Scan for the cell matching the given text and deliver its (x, y) coordinate at center. 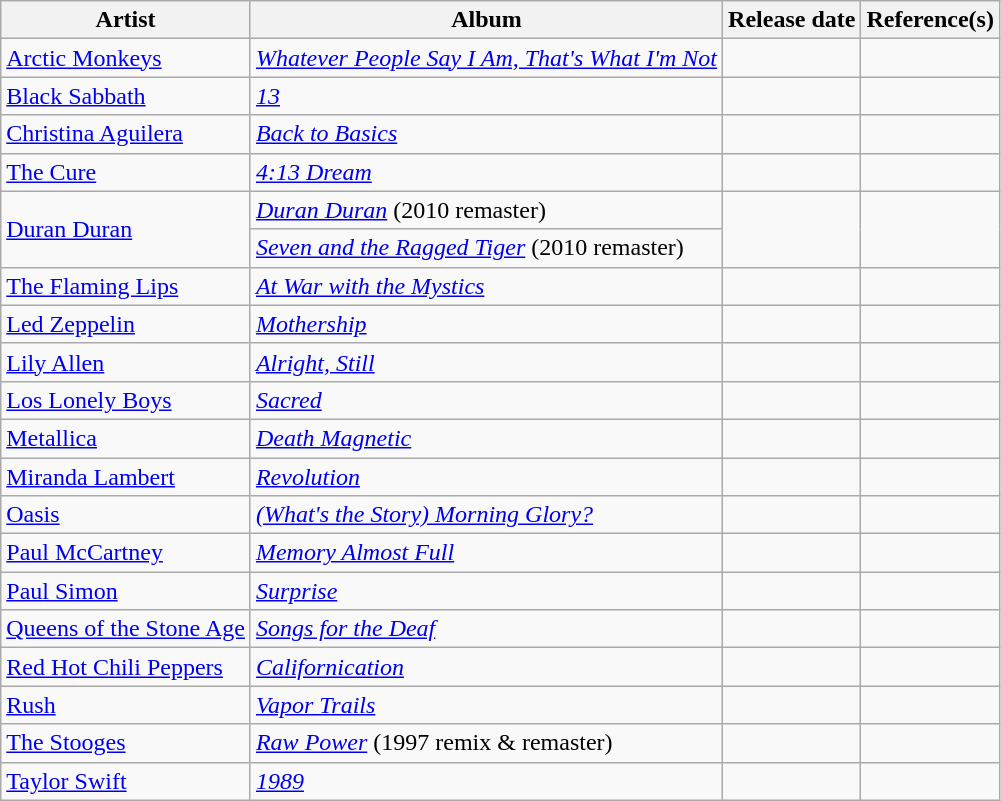
The Stooges (126, 743)
(What's the Story) Morning Glory? (486, 515)
Led Zeppelin (126, 324)
Death Magnetic (486, 438)
Mothership (486, 324)
Reference(s) (930, 20)
Queens of the Stone Age (126, 629)
Oasis (126, 515)
Rush (126, 705)
Christina Aguilera (126, 134)
Seven and the Ragged Tiger (2010 remaster) (486, 248)
Alright, Still (486, 362)
Paul Simon (126, 591)
1989 (486, 781)
Californication (486, 667)
Lily Allen (126, 362)
Surprise (486, 591)
At War with the Mystics (486, 286)
Back to Basics (486, 134)
Los Lonely Boys (126, 400)
Artist (126, 20)
Metallica (126, 438)
Songs for the Deaf (486, 629)
Duran Duran (2010 remaster) (486, 210)
Paul McCartney (126, 553)
The Cure (126, 172)
Whatever People Say I Am, That's What I'm Not (486, 58)
Album (486, 20)
Release date (792, 20)
Sacred (486, 400)
13 (486, 96)
Vapor Trails (486, 705)
Red Hot Chili Peppers (126, 667)
Revolution (486, 477)
Arctic Monkeys (126, 58)
Black Sabbath (126, 96)
4:13 Dream (486, 172)
Taylor Swift (126, 781)
Miranda Lambert (126, 477)
The Flaming Lips (126, 286)
Raw Power (1997 remix & remaster) (486, 743)
Duran Duran (126, 229)
Memory Almost Full (486, 553)
